Output the [x, y] coordinate of the center of the cell containing the given text.  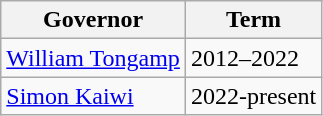
Simon Kaiwi [94, 96]
Term [253, 20]
Governor [94, 20]
2022-present [253, 96]
William Tongamp [94, 58]
2012–2022 [253, 58]
